Find where the given text appears and provide that cell's center as (X, Y) coordinate. 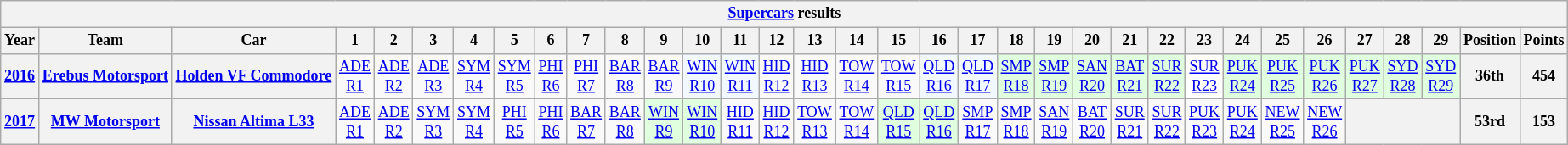
27 (1365, 41)
17 (978, 41)
TOWR15 (899, 76)
SMPR17 (978, 122)
WINR9 (664, 122)
NEWR26 (1325, 122)
18 (1016, 41)
22 (1167, 41)
21 (1129, 41)
2017 (20, 122)
SANR19 (1054, 122)
TOWR13 (814, 122)
Car (253, 41)
4 (474, 41)
7 (586, 41)
13 (814, 41)
BATR21 (1129, 76)
PUKR23 (1205, 122)
53rd (1491, 122)
5 (514, 41)
SYDR28 (1402, 76)
PHIR5 (514, 122)
BARR9 (664, 76)
SYDR29 (1441, 76)
BATR20 (1093, 122)
Supercars results (784, 14)
QLDR17 (978, 76)
SMPR19 (1054, 76)
Year (20, 41)
Erebus Motorsport (105, 76)
36th (1491, 76)
Position (1491, 41)
6 (551, 41)
QLDR15 (899, 122)
10 (702, 41)
14 (857, 41)
Holden VF Commodore (253, 76)
153 (1543, 122)
SURR21 (1129, 122)
2016 (20, 76)
ADER3 (433, 76)
12 (777, 41)
Nissan Altima L33 (253, 122)
HIDR13 (814, 76)
9 (664, 41)
29 (1441, 41)
Team (105, 41)
8 (625, 41)
25 (1282, 41)
23 (1205, 41)
20 (1093, 41)
3 (433, 41)
HIDR11 (741, 122)
SANR20 (1093, 76)
454 (1543, 76)
WINR11 (741, 76)
PHIR7 (586, 76)
1 (355, 41)
16 (939, 41)
2 (393, 41)
28 (1402, 41)
SYMR5 (514, 76)
Points (1543, 41)
BARR7 (586, 122)
26 (1325, 41)
SURR23 (1205, 76)
NEWR25 (1282, 122)
19 (1054, 41)
MW Motorsport (105, 122)
24 (1243, 41)
SYMR3 (433, 122)
PUKR27 (1365, 76)
11 (741, 41)
15 (899, 41)
PUKR25 (1282, 76)
PUKR26 (1325, 76)
